Extract the [x, y] coordinate from the center of the cell holding the provided text.  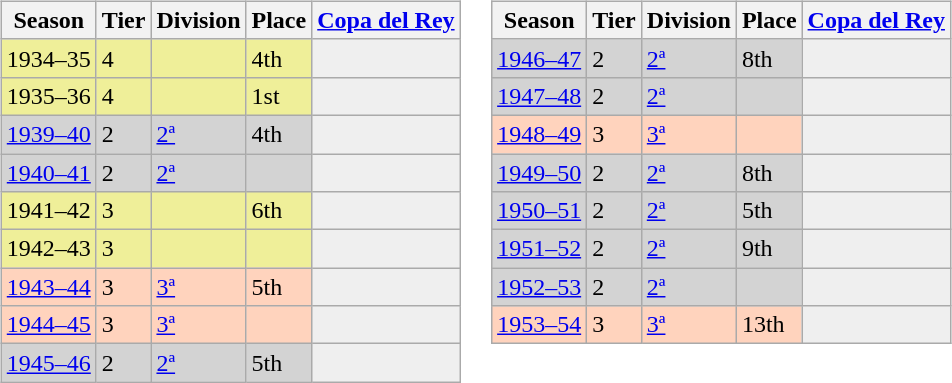
1952–53 [540, 287]
1951–52 [540, 249]
1935–36 [48, 96]
1940–41 [48, 173]
1950–51 [540, 211]
1942–43 [48, 249]
13th [769, 325]
1945–46 [48, 363]
1934–35 [48, 58]
6th [279, 211]
1943–44 [48, 287]
1st [279, 96]
1941–42 [48, 211]
1946–47 [540, 58]
1949–50 [540, 173]
1948–49 [540, 134]
1944–45 [48, 325]
9th [769, 249]
1953–54 [540, 325]
1939–40 [48, 134]
1947–48 [540, 96]
